Capture the cell that displays the provided text and extract its [X, Y] central coordinate. 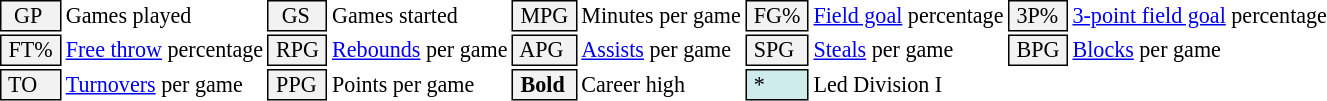
SPG [777, 50]
Games started [420, 16]
FT% [30, 50]
Turnovers per game [164, 85]
MPG [544, 16]
3P% [1038, 16]
Free throw percentage [164, 50]
GP [30, 16]
Minutes per game [661, 16]
Steals per game [908, 50]
* [777, 85]
Assists per game [661, 50]
Bold [544, 85]
APG [544, 50]
Games played [164, 16]
FG% [777, 16]
Led Division I [908, 85]
BPG [1038, 50]
Rebounds per game [420, 50]
GS [298, 16]
RPG [298, 50]
Points per game [420, 85]
Field goal percentage [908, 16]
Career high [661, 85]
TO [30, 85]
PPG [298, 85]
